Capture the cell that displays the provided text and extract its (X, Y) central coordinate. 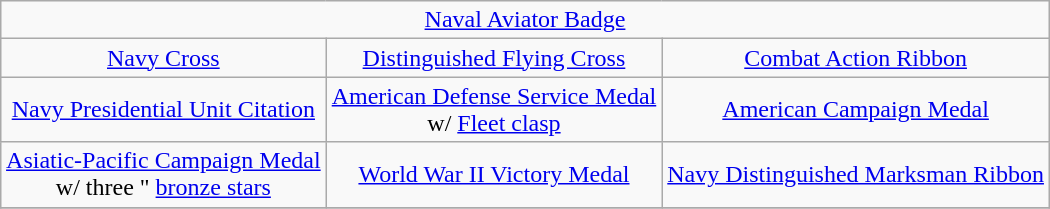
Navy Presidential Unit Citation (164, 110)
Navy Distinguished Marksman Ribbon (856, 174)
Asiatic-Pacific Campaign Medalw/ three " bronze stars (164, 174)
World War II Victory Medal (494, 174)
American Defense Service Medalw/ Fleet clasp (494, 110)
Naval Aviator Badge (526, 20)
American Campaign Medal (856, 110)
Navy Cross (164, 58)
Distinguished Flying Cross (494, 58)
Combat Action Ribbon (856, 58)
